Output the (x, y) coordinate of the center of the cell containing the given text.  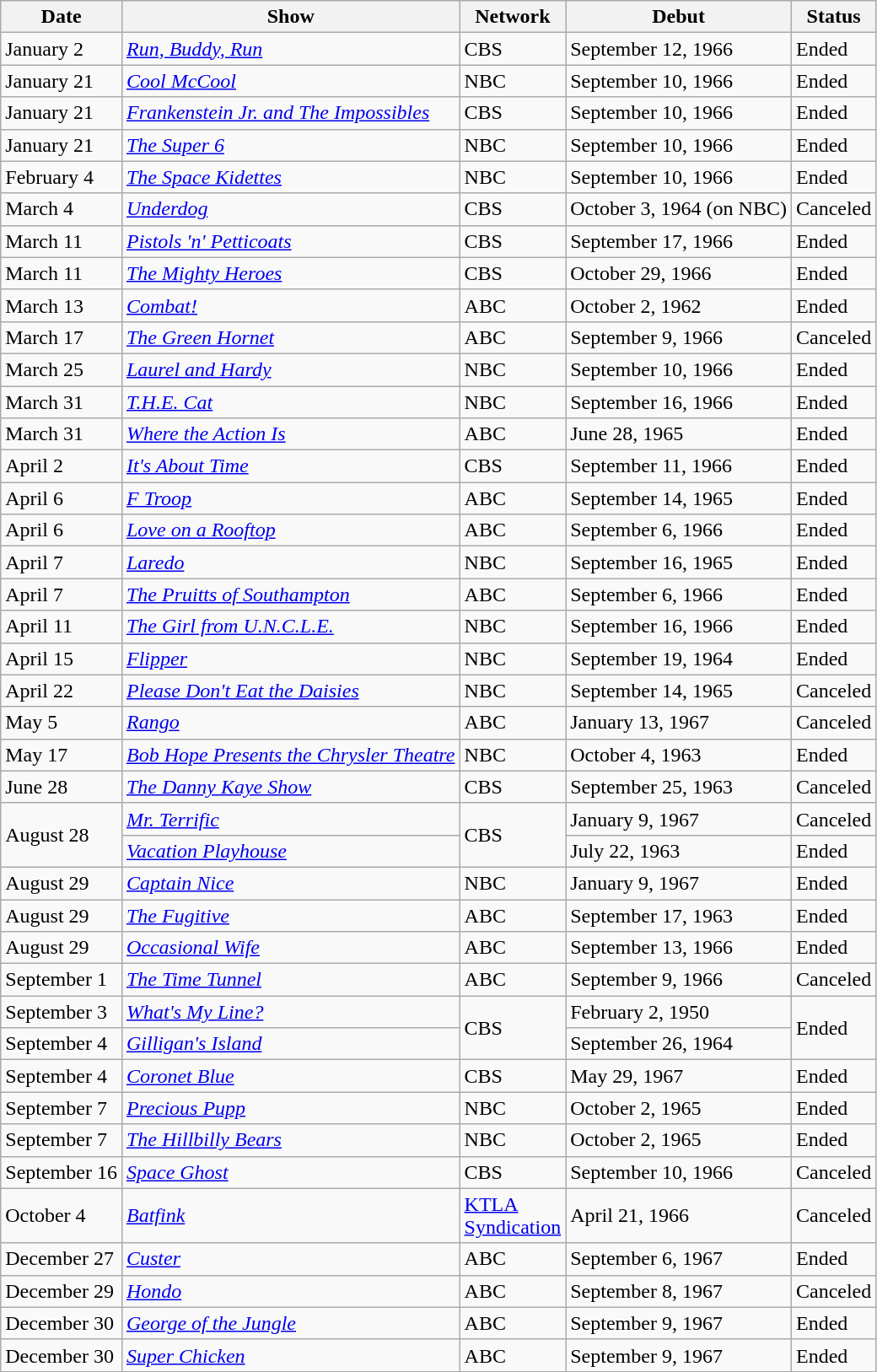
Precious Pupp (290, 1108)
The Time Tunnel (290, 980)
September 16 (62, 1172)
September 25, 1963 (679, 787)
Custer (290, 1259)
Status (833, 17)
What's My Line? (290, 1012)
April 11 (62, 627)
September 1 (62, 980)
October 2, 1962 (679, 305)
Date (62, 17)
Love on a Rooftop (290, 530)
September 19, 1964 (679, 659)
Rango (290, 723)
Super Chicken (290, 1355)
The Danny Kaye Show (290, 787)
George of the Jungle (290, 1323)
September 11, 1966 (679, 466)
July 22, 1963 (679, 851)
Occasional Wife (290, 948)
September 26, 1964 (679, 1044)
October 4 (62, 1216)
Combat! (290, 305)
Gilligan's Island (290, 1044)
April 22 (62, 691)
March 4 (62, 209)
Laurel and Hardy (290, 369)
F Troop (290, 498)
April 15 (62, 659)
January 2 (62, 49)
Captain Nice (290, 883)
Show (290, 17)
Flipper (290, 659)
September 6, 1967 (679, 1259)
April 2 (62, 466)
The Mighty Heroes (290, 273)
April 21, 1966 (679, 1216)
Mr. Terrific (290, 819)
September 17, 1963 (679, 915)
Laredo (290, 562)
Pistols 'n' Petticoats (290, 241)
February 2, 1950 (679, 1012)
Network (513, 17)
June 28 (62, 787)
The Girl from U.N.C.L.E. (290, 627)
Where the Action Is (290, 434)
March 17 (62, 337)
June 28, 1965 (679, 434)
September 17, 1966 (679, 241)
March 25 (62, 369)
Frankenstein Jr. and The Impossibles (290, 113)
Coronet Blue (290, 1076)
Vacation Playhouse (290, 851)
December 29 (62, 1291)
The Super 6 (290, 145)
Bob Hope Presents the Chrysler Theatre (290, 755)
KTLA Syndication (513, 1216)
October 4, 1963 (679, 755)
Space Ghost (290, 1172)
May 17 (62, 755)
Batfink (290, 1216)
August 28 (62, 835)
February 4 (62, 177)
May 29, 1967 (679, 1076)
The Pruitts of Southampton (290, 595)
Debut (679, 17)
September 12, 1966 (679, 49)
The Fugitive (290, 915)
The Green Hornet (290, 337)
January 13, 1967 (679, 723)
March 13 (62, 305)
September 8, 1967 (679, 1291)
Cool McCool (290, 81)
The Space Kidettes (290, 177)
The Hillbilly Bears (290, 1140)
Please Don't Eat the Daisies (290, 691)
May 5 (62, 723)
Hondo (290, 1291)
December 27 (62, 1259)
October 29, 1966 (679, 273)
September 16, 1965 (679, 562)
October 3, 1964 (on NBC) (679, 209)
September 13, 1966 (679, 948)
Underdog (290, 209)
Run, Buddy, Run (290, 49)
September 3 (62, 1012)
T.H.E. Cat (290, 402)
It's About Time (290, 466)
